Capture the cell that displays the provided text and extract its [x, y] central coordinate. 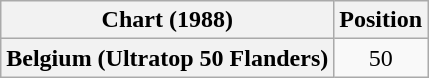
Chart (1988) [168, 20]
Position [381, 20]
Belgium (Ultratop 50 Flanders) [168, 58]
50 [381, 58]
